Detect which cell encompasses the target text, then output its (X, Y) center coordinate. 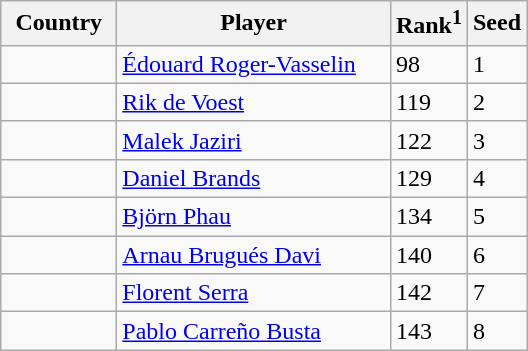
143 (428, 331)
98 (428, 64)
7 (496, 293)
5 (496, 217)
134 (428, 217)
Daniel Brands (254, 178)
4 (496, 178)
Rank1 (428, 24)
140 (428, 255)
Country (59, 24)
Édouard Roger-Vasselin (254, 64)
Malek Jaziri (254, 140)
6 (496, 255)
142 (428, 293)
8 (496, 331)
3 (496, 140)
Player (254, 24)
Arnau Brugués Davi (254, 255)
129 (428, 178)
1 (496, 64)
Björn Phau (254, 217)
119 (428, 102)
2 (496, 102)
Pablo Carreño Busta (254, 331)
122 (428, 140)
Seed (496, 24)
Rik de Voest (254, 102)
Florent Serra (254, 293)
